Return the (X, Y) coordinate for the center point of the cell that contains the specified text.  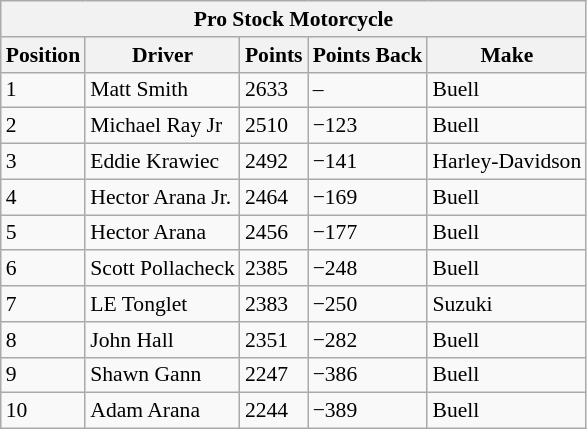
3 (43, 162)
Points (274, 55)
Position (43, 55)
5 (43, 233)
Michael Ray Jr (162, 126)
Scott Pollacheck (162, 269)
2464 (274, 197)
Suzuki (506, 304)
8 (43, 340)
2633 (274, 90)
10 (43, 411)
2244 (274, 411)
9 (43, 375)
−386 (368, 375)
2351 (274, 340)
2383 (274, 304)
2456 (274, 233)
Driver (162, 55)
−123 (368, 126)
4 (43, 197)
Points Back (368, 55)
−177 (368, 233)
John Hall (162, 340)
Eddie Krawiec (162, 162)
Harley-Davidson (506, 162)
Adam Arana (162, 411)
2 (43, 126)
Shawn Gann (162, 375)
−282 (368, 340)
LE Tonglet (162, 304)
Make (506, 55)
Hector Arana Jr. (162, 197)
– (368, 90)
2510 (274, 126)
−389 (368, 411)
Pro Stock Motorcycle (294, 19)
−169 (368, 197)
7 (43, 304)
−250 (368, 304)
Hector Arana (162, 233)
2247 (274, 375)
−141 (368, 162)
Matt Smith (162, 90)
1 (43, 90)
2385 (274, 269)
−248 (368, 269)
2492 (274, 162)
6 (43, 269)
